Scan for the cell matching the given text and deliver its (x, y) coordinate at center. 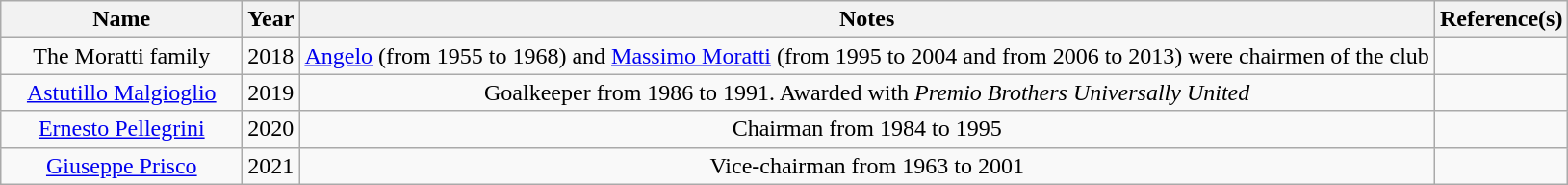
The Moratti family (121, 56)
Reference(s) (1502, 19)
2021 (271, 166)
Giuseppe Prisco (121, 166)
2019 (271, 92)
Ernesto Pellegrini (121, 129)
Goalkeeper from 1986 to 1991. Awarded with Premio Brothers Universally United (867, 92)
Year (271, 19)
Angelo (from 1955 to 1968) and Massimo Moratti (from 1995 to 2004 and from 2006 to 2013) were chairmen of the club (867, 56)
Chairman from 1984 to 1995 (867, 129)
Astutillo Malgioglio (121, 92)
Vice-chairman from 1963 to 2001 (867, 166)
Notes (867, 19)
2020 (271, 129)
Name (121, 19)
2018 (271, 56)
